From the cell containing the given text, extract its center point as (X, Y) coordinate. 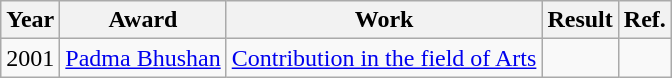
Award (143, 20)
Padma Bhushan (143, 58)
Ref. (644, 20)
Year (30, 20)
Result (580, 20)
Contribution in the field of Arts (384, 58)
Work (384, 20)
2001 (30, 58)
